Search for the cell housing the specified text and yield its [X, Y] center coordinate. 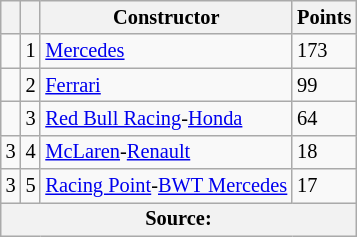
18 [324, 152]
4 [31, 152]
99 [324, 85]
Points [324, 17]
Mercedes [166, 51]
Racing Point-BWT Mercedes [166, 186]
Ferrari [166, 85]
173 [324, 51]
64 [324, 118]
McLaren-Renault [166, 152]
5 [31, 186]
1 [31, 51]
17 [324, 186]
Constructor [166, 17]
Red Bull Racing-Honda [166, 118]
Source: [178, 219]
2 [31, 85]
